Identify which cell holds the provided text, then report its (x, y) central coordinate. 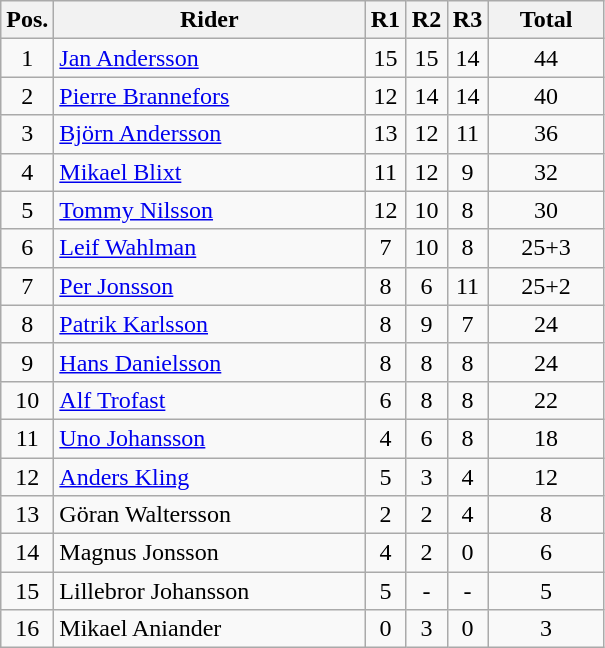
Total (546, 20)
40 (546, 96)
1 (28, 58)
Hans Danielsson (210, 362)
Mikael Aniander (210, 629)
Per Jonsson (210, 286)
Pos. (28, 20)
Uno Johansson (210, 438)
Leif Wahlman (210, 248)
25+3 (546, 248)
36 (546, 134)
30 (546, 210)
Jan Andersson (210, 58)
Pierre Brannefors (210, 96)
18 (546, 438)
Björn Andersson (210, 134)
Rider (210, 20)
R2 (426, 20)
22 (546, 400)
R3 (468, 20)
Mikael Blixt (210, 172)
32 (546, 172)
R1 (386, 20)
Göran Waltersson (210, 515)
Alf Trofast (210, 400)
Lillebror Johansson (210, 591)
Anders Kling (210, 477)
16 (28, 629)
Tommy Nilsson (210, 210)
Magnus Jonsson (210, 553)
Patrik Karlsson (210, 324)
44 (546, 58)
25+2 (546, 286)
